Provide the (X, Y) coordinate of the cell's center where the given text is located.  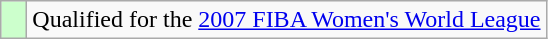
Qualified for the 2007 FIBA Women's World League (286, 20)
